Identify which cell holds the provided text, then report its [X, Y] central coordinate. 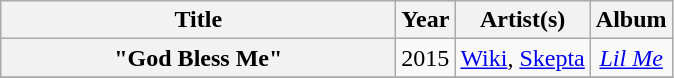
Album [631, 20]
"God Bless Me" [198, 58]
2015 [426, 58]
Artist(s) [522, 20]
Lil Me [631, 58]
Title [198, 20]
Wiki, Skepta [522, 58]
Year [426, 20]
